From the cell containing the given text, extract its center point as (X, Y) coordinate. 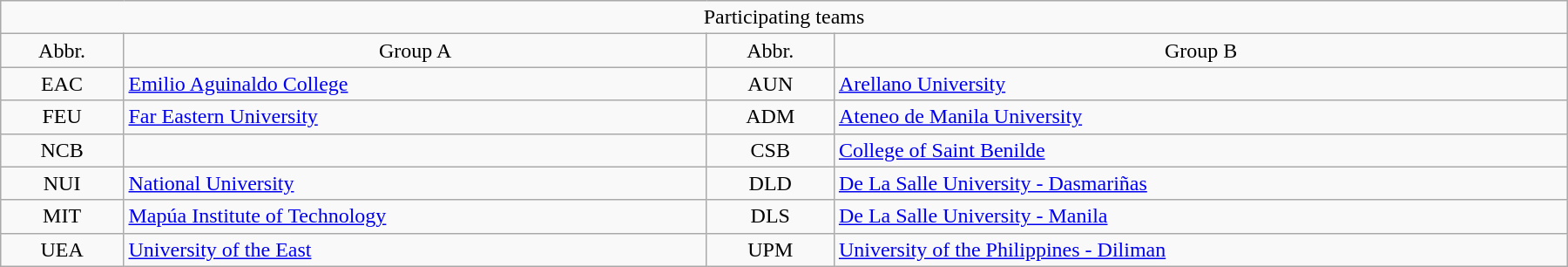
National University (415, 183)
DLD (770, 183)
DLS (770, 216)
MIT (62, 216)
Far Eastern University (415, 117)
CSB (770, 150)
Mapúa Institute of Technology (415, 216)
FEU (62, 117)
De La Salle University - Dasmariñas (1200, 183)
Emilio Aguinaldo College (415, 84)
UEA (62, 250)
NCB (62, 150)
AUN (770, 84)
Ateneo de Manila University (1200, 117)
EAC (62, 84)
UPM (770, 250)
NUI (62, 183)
Arellano University (1200, 84)
Group B (1200, 51)
College of Saint Benilde (1200, 150)
ADM (770, 117)
University of the East (415, 250)
De La Salle University - Manila (1200, 216)
Participating teams (784, 17)
Group A (415, 51)
University of the Philippines - Diliman (1200, 250)
